For the text-containing cell, return its midpoint in [X, Y] coordinate format. 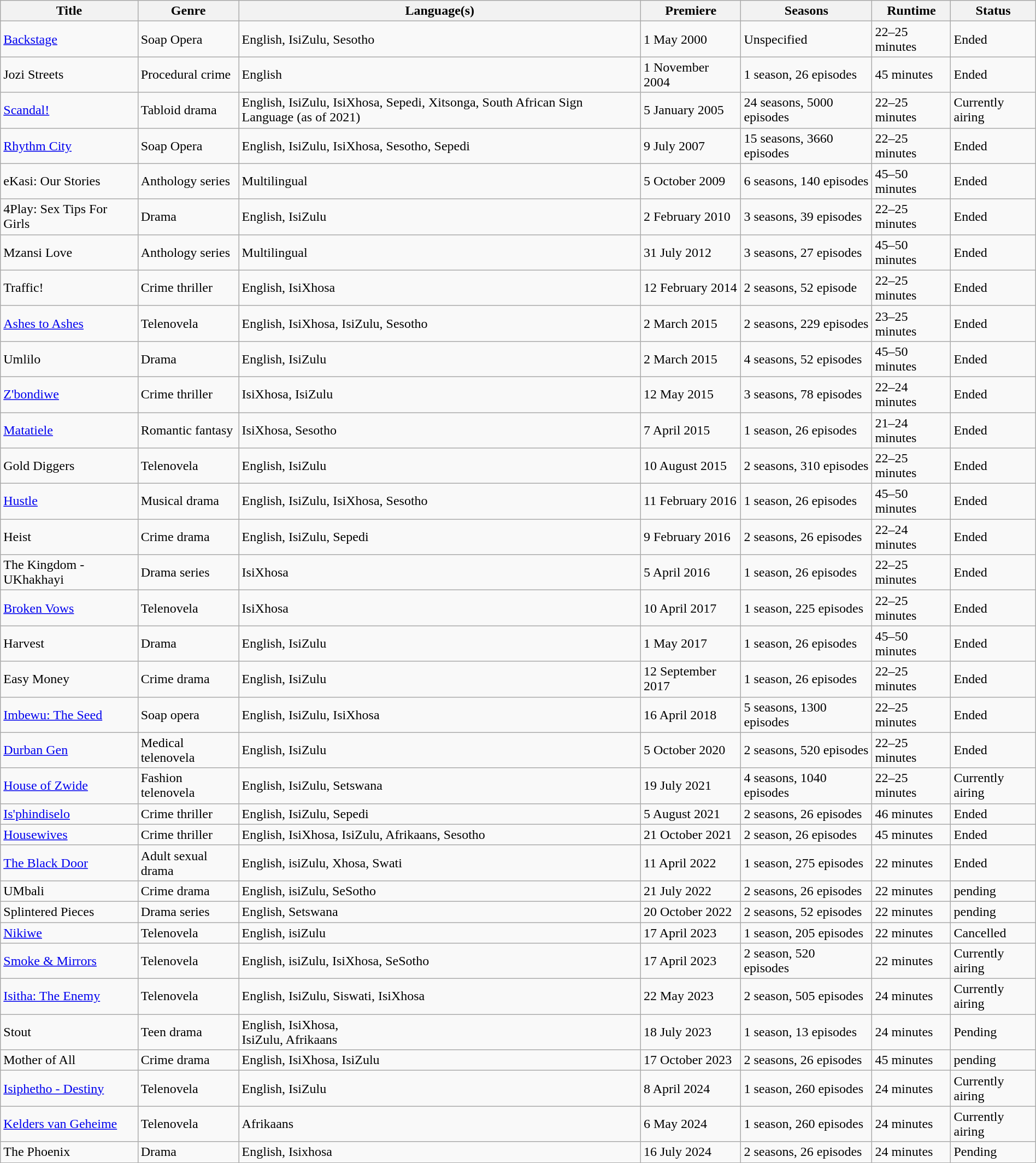
Tabloid drama [188, 110]
17 October 2023 [691, 1060]
House of Zwide [69, 786]
Smoke & Mirrors [69, 961]
Heist [69, 537]
3 seasons, 39 episodes [807, 216]
12 February 2014 [691, 287]
21 October 2021 [691, 835]
2 seasons, 520 episodes [807, 750]
21 July 2022 [691, 891]
English, IsiZulu, IsiXhosa [439, 715]
10 April 2017 [691, 608]
English [439, 74]
46 minutes [911, 814]
Housewives [69, 835]
Language(s) [439, 11]
31 July 2012 [691, 252]
Splintered Pieces [69, 912]
Teen drama [188, 1032]
1 season, 225 episodes [807, 608]
Genre [188, 11]
5 seasons, 1300 episodes [807, 715]
The Phoenix [69, 1152]
5 October 2009 [691, 181]
Z'bondiwe [69, 395]
Unspecified [807, 39]
Premiere [691, 11]
1 May 2017 [691, 644]
English, IsiXhosa, IsiZulu, Afrikaans, Sesotho [439, 835]
Cancelled [993, 933]
2 seasons, 52 episode [807, 287]
1 May 2000 [691, 39]
English, IsiZulu, Siswati, IsiXhosa [439, 997]
2 season, 520episodes [807, 961]
2 season, 26 episodes [807, 835]
11 February 2016 [691, 502]
24 seasons, 5000 episodes [807, 110]
11 April 2022 [691, 862]
Ashes to Ashes [69, 324]
Stout [69, 1032]
Status [993, 11]
English, IsiXhosa, IsiZulu, Sesotho [439, 324]
Mother of All [69, 1060]
English, IsiZulu, IsiXhosa, Sepedi, Xitsonga, South African Sign Language (as of 2021) [439, 110]
English, IsiXhosa, IsiZulu [439, 1060]
Nikiwe [69, 933]
Easy Money [69, 679]
2 seasons, 52 episodes [807, 912]
Medical telenovela [188, 750]
English, Isixhosa [439, 1152]
4Play: Sex Tips For Girls [69, 216]
Hustle [69, 502]
2 seasons, 310 episodes [807, 466]
Musical drama [188, 502]
English, isiZulu [439, 933]
Harvest [69, 644]
eKasi: Our Stories [69, 181]
English, IsiZulu, IsiXhosa, Sesotho [439, 502]
Backstage [69, 39]
Fashion telenovela [188, 786]
22 May 2023 [691, 997]
IsiXhosa, IsiZulu [439, 395]
Title [69, 11]
Matatiele [69, 430]
4 seasons, 52 episodes [807, 359]
21–24 minutes [911, 430]
Romantic fantasy [188, 430]
1 season, 275 episodes [807, 862]
English, IsiXhosa,IsiZulu, Afrikaans [439, 1032]
19 July 2021 [691, 786]
Traffic! [69, 287]
2 February 2010 [691, 216]
3 seasons, 27 episodes [807, 252]
Seasons [807, 11]
Rhythm City [69, 145]
English, IsiZulu, Setswana [439, 786]
20 October 2022 [691, 912]
Scandal! [69, 110]
1 season, 205 episodes [807, 933]
10 August 2015 [691, 466]
English, IsiZulu, Sesotho [439, 39]
5 October 2020 [691, 750]
Umlilo [69, 359]
16 April 2018 [691, 715]
English, Setswana [439, 912]
Isiphetho - Destiny [69, 1089]
Imbewu: The Seed [69, 715]
5 April 2016 [691, 573]
1 November 2004 [691, 74]
Durban Gen [69, 750]
9 February 2016 [691, 537]
9 July 2007 [691, 145]
Soap opera [188, 715]
Procedural crime [188, 74]
Isitha: The Enemy [69, 997]
5 January 2005 [691, 110]
3 seasons, 78 episodes [807, 395]
18 July 2023 [691, 1032]
5 August 2021 [691, 814]
8 April 2024 [691, 1089]
2 seasons, 229 episodes [807, 324]
English, isiZulu, SeSotho [439, 891]
16 July 2024 [691, 1152]
Gold Diggers [69, 466]
Is'phindiselo [69, 814]
Adult sexual drama [188, 862]
2 season, 505 episodes [807, 997]
12 May 2015 [691, 395]
UMbali [69, 891]
Jozi Streets [69, 74]
Mzansi Love [69, 252]
23–25 minutes [911, 324]
Afrikaans [439, 1124]
Broken Vows [69, 608]
6 May 2024 [691, 1124]
The Kingdom - UKhakhayi [69, 573]
12 September 2017 [691, 679]
English, IsiXhosa [439, 287]
Runtime [911, 11]
6 seasons, 140 episodes [807, 181]
English, IsiZulu, IsiXhosa, Sesotho, Sepedi [439, 145]
4 seasons, 1040 episodes [807, 786]
English, isiZulu, IsiXhosa, SeSotho [439, 961]
The Black Door [69, 862]
English, isiZulu, Xhosa, Swati [439, 862]
IsiXhosa, Sesotho [439, 430]
Kelders van Geheime [69, 1124]
15 seasons, 3660 episodes [807, 145]
7 April 2015 [691, 430]
1 season, 13 episodes [807, 1032]
